Pinpoint the cell where the given text exists, returning its (X, Y) midpoint coordinate. 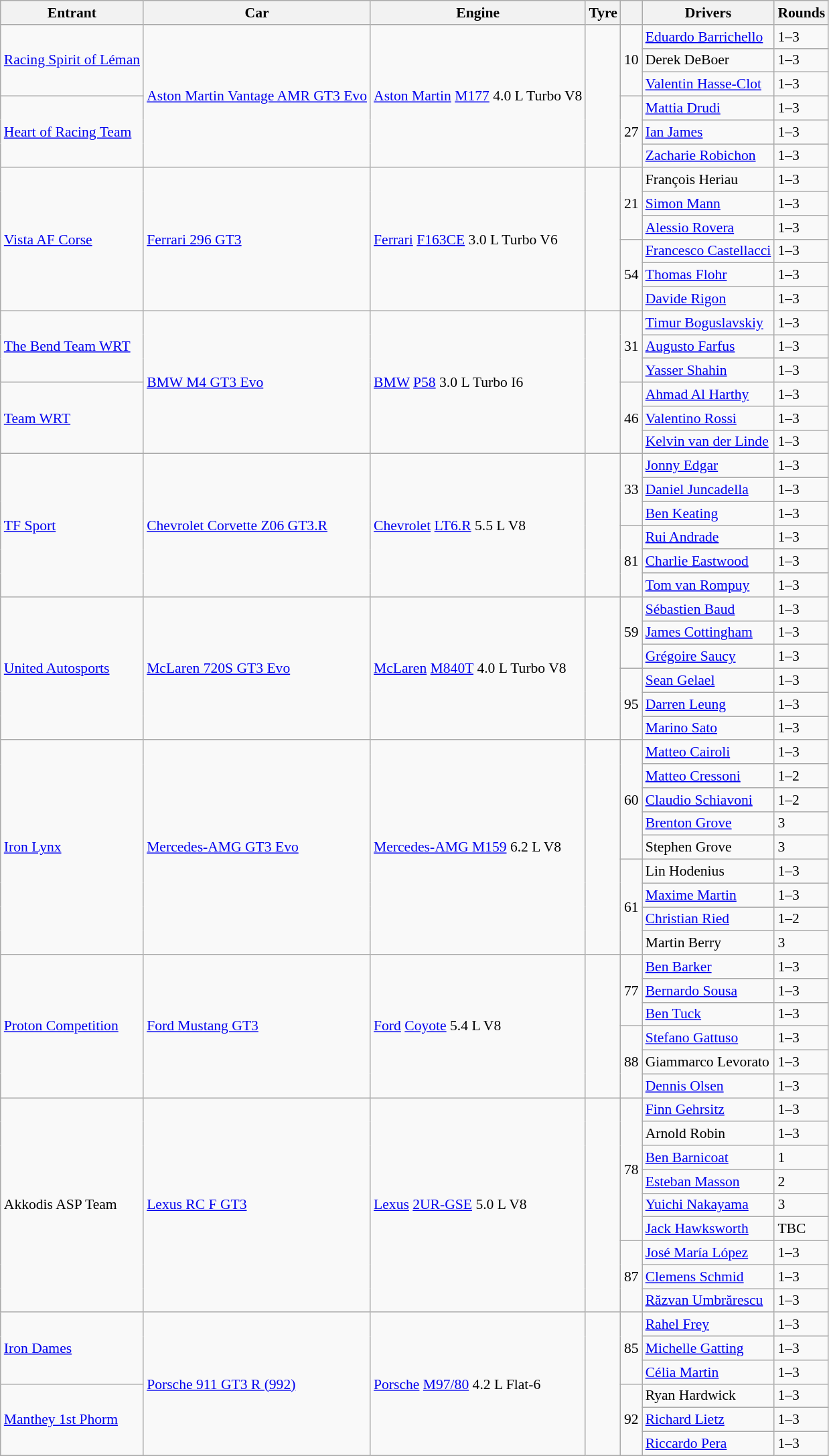
78 (631, 1169)
The Bend Team WRT (72, 347)
95 (631, 704)
Jonny Edgar (708, 466)
Riccardo Pera (708, 1444)
Zacharie Robichon (708, 156)
Aston Martin Vantage AMR GT3 Evo (257, 96)
Manthey 1st Phorm (72, 1419)
Kelvin van der Linde (708, 442)
Ford Mustang GT3 (257, 1026)
Mercedes-AMG GT3 Evo (257, 847)
77 (631, 991)
Derek DeBoer (708, 60)
Racing Spirit of Léman (72, 60)
Ben Tuck (708, 1014)
Simon Mann (708, 204)
United Autosports (72, 669)
McLaren 720S GT3 Evo (257, 669)
Team WRT (72, 418)
Akkodis ASP Team (72, 1205)
Matteo Cairoli (708, 752)
Stephen Grove (708, 847)
Francesco Castellacci (708, 251)
Augusto Farfus (708, 347)
Valentino Rossi (708, 418)
Valentin Hasse-Clot (708, 84)
Ford Coyote 5.4 L V8 (478, 1026)
José María López (708, 1253)
Tyre (603, 13)
Marino Sato (708, 728)
Richard Lietz (708, 1420)
31 (631, 347)
87 (631, 1277)
Ben Barker (708, 967)
Michelle Gatting (708, 1348)
Tom van Rompuy (708, 585)
TF Sport (72, 525)
33 (631, 490)
Lin Hodenius (708, 872)
Iron Dames (72, 1348)
Rui Andrade (708, 538)
TBC (801, 1229)
60 (631, 800)
Vista AF Corse (72, 240)
81 (631, 561)
Rounds (801, 13)
Dennis Olsen (708, 1086)
Ferrari F163CE 3.0 L Turbo V6 (478, 240)
BMW M4 GT3 Evo (257, 382)
Porsche M97/80 4.2 L Flat-6 (478, 1384)
21 (631, 204)
Bernardo Sousa (708, 991)
46 (631, 418)
Yuichi Nakayama (708, 1205)
Răzvan Umbrărescu (708, 1301)
Entrant (72, 13)
Ben Barnicoat (708, 1157)
85 (631, 1348)
Car (257, 13)
27 (631, 133)
Clemens Schmid (708, 1277)
Timur Boguslavskiy (708, 323)
Ben Keating (708, 513)
Mercedes-AMG M159 6.2 L V8 (478, 847)
1 (801, 1157)
Charlie Eastwood (708, 562)
Matteo Cressoni (708, 776)
François Heriau (708, 180)
92 (631, 1419)
Christian Ried (708, 919)
James Cottingham (708, 633)
Chevrolet LT6.R 5.5 L V8 (478, 525)
Martin Berry (708, 943)
Alessio Rovera (708, 228)
Ahmad Al Harthy (708, 394)
Heart of Racing Team (72, 133)
Esteban Masson (708, 1182)
10 (631, 60)
Aston Martin M177 4.0 L Turbo V8 (478, 96)
Engine (478, 13)
88 (631, 1062)
Finn Gehrsitz (708, 1110)
Daniel Juncadella (708, 490)
Ferrari 296 GT3 (257, 240)
2 (801, 1182)
59 (631, 633)
Brenton Grove (708, 823)
Darren Leung (708, 704)
61 (631, 907)
Lexus 2UR-GSE 5.0 L V8 (478, 1205)
McLaren M840T 4.0 L Turbo V8 (478, 669)
Chevrolet Corvette Z06 GT3.R (257, 525)
Davide Rigon (708, 299)
Sean Gelael (708, 681)
BMW P58 3.0 L Turbo I6 (478, 382)
Eduardo Barrichello (708, 37)
Iron Lynx (72, 847)
Rahel Frey (708, 1325)
Arnold Robin (708, 1134)
Sébastien Baud (708, 609)
Proton Competition (72, 1026)
Stefano Gattuso (708, 1038)
Lexus RC F GT3 (257, 1205)
54 (631, 274)
Maxime Martin (708, 895)
Drivers (708, 13)
Célia Martin (708, 1372)
Ian James (708, 132)
Yasser Shahin (708, 371)
Thomas Flohr (708, 275)
Jack Hawksworth (708, 1229)
Ryan Hardwick (708, 1396)
Porsche 911 GT3 R (992) (257, 1384)
Grégoire Saucy (708, 657)
Giammarco Levorato (708, 1062)
Mattia Drudi (708, 108)
Claudio Schiavoni (708, 800)
